From the cell containing the given text, extract its center point as [x, y] coordinate. 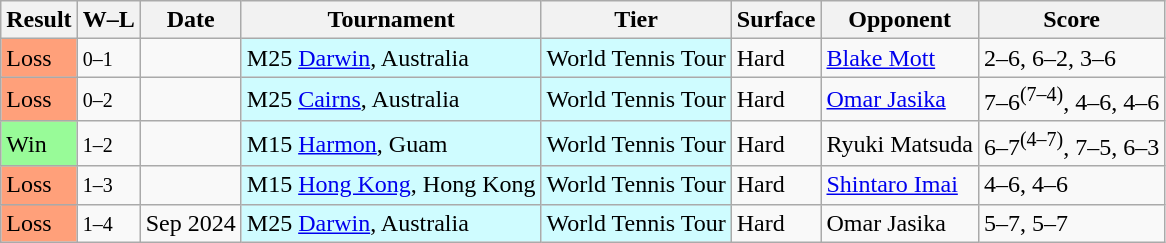
M15 Harmon, Guam [391, 144]
Score [1071, 20]
Tournament [391, 20]
Ryuki Matsuda [900, 144]
Date [190, 20]
W–L [108, 20]
1–4 [108, 223]
7–6(7–4), 4–6, 4–6 [1071, 100]
5–7, 5–7 [1071, 223]
Shintaro Imai [900, 185]
1–2 [108, 144]
Blake Mott [900, 58]
Result [39, 20]
2–6, 6–2, 3–6 [1071, 58]
Opponent [900, 20]
Sep 2024 [190, 223]
4–6, 4–6 [1071, 185]
Win [39, 144]
0–2 [108, 100]
0–1 [108, 58]
1–3 [108, 185]
Tier [636, 20]
M25 Cairns, Australia [391, 100]
Surface [776, 20]
6–7(4–7), 7–5, 6–3 [1071, 144]
M15 Hong Kong, Hong Kong [391, 185]
